Scan for the cell matching the given text and deliver its (X, Y) coordinate at center. 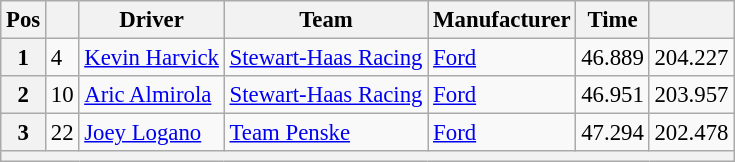
203.957 (692, 95)
Joey Logano (152, 133)
10 (62, 95)
Kevin Harvick (152, 58)
Aric Almirola (152, 95)
47.294 (612, 133)
Team (326, 20)
Team Penske (326, 133)
46.889 (612, 58)
Driver (152, 20)
22 (62, 133)
Manufacturer (502, 20)
4 (62, 58)
204.227 (692, 58)
1 (24, 58)
46.951 (612, 95)
202.478 (692, 133)
Time (612, 20)
Pos (24, 20)
3 (24, 133)
2 (24, 95)
